Pinpoint the cell where the given text exists, returning its [x, y] midpoint coordinate. 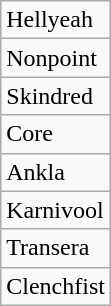
Hellyeah [56, 20]
Skindred [56, 96]
Ankla [56, 172]
Clenchfist [56, 286]
Nonpoint [56, 58]
Core [56, 134]
Transera [56, 248]
Karnivool [56, 210]
